For the text-containing cell, return its midpoint in [x, y] coordinate format. 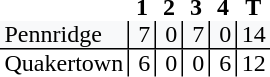
Quakertown [64, 63]
12 [253, 63]
14 [253, 35]
Pennridge [64, 35]
